Identify which cell holds the provided text, then report its (x, y) central coordinate. 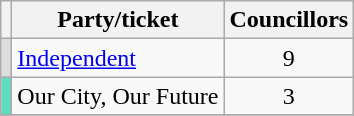
Independent (118, 58)
Councillors (289, 20)
9 (289, 58)
Our City, Our Future (118, 96)
3 (289, 96)
Party/ticket (118, 20)
